Provide the (X, Y) coordinate of the cell's center where the given text is located.  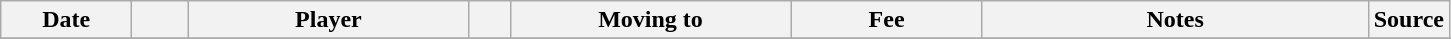
Player (328, 20)
Source (1408, 20)
Moving to (650, 20)
Notes (1175, 20)
Fee (886, 20)
Date (66, 20)
